Return the (X, Y) coordinate for the center point of the cell that contains the specified text.  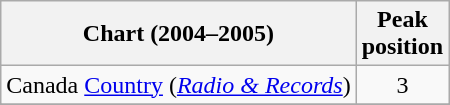
Peakposition (402, 34)
Canada Country (Radio & Records) (178, 85)
Chart (2004–2005) (178, 34)
3 (402, 85)
